Locate the cell with the specified text and output its (x, y) center coordinate. 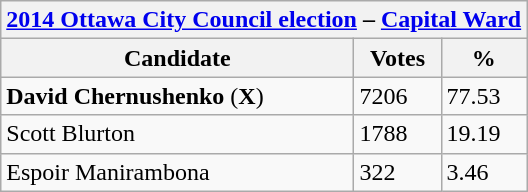
David Chernushenko (X) (178, 96)
Espoir Manirambona (178, 172)
3.46 (484, 172)
19.19 (484, 134)
1788 (398, 134)
322 (398, 172)
77.53 (484, 96)
% (484, 58)
7206 (398, 96)
Votes (398, 58)
Scott Blurton (178, 134)
2014 Ottawa City Council election – Capital Ward (264, 20)
Candidate (178, 58)
